Pinpoint the cell where the given text exists, returning its (X, Y) midpoint coordinate. 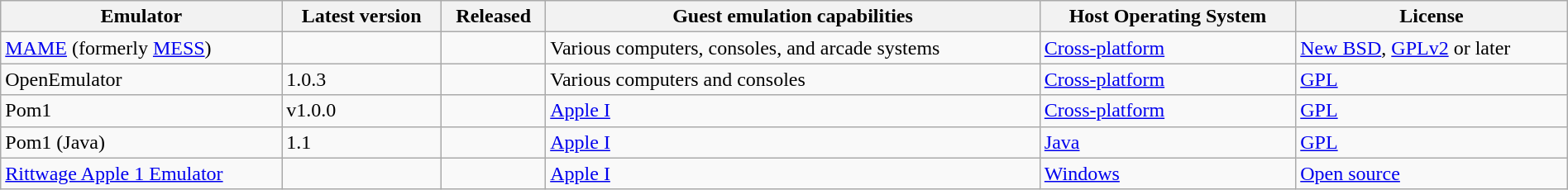
Emulator (141, 17)
New BSD, GPLv2 or later (1432, 48)
License (1432, 17)
Java (1168, 142)
Various computers, consoles, and arcade systems (793, 48)
Released (494, 17)
Latest version (362, 17)
Pom1 (141, 111)
Rittwage Apple 1 Emulator (141, 173)
1.0.3 (362, 79)
1.1 (362, 142)
OpenEmulator (141, 79)
Open source (1432, 173)
Guest emulation capabilities (793, 17)
Host Operating System (1168, 17)
Pom1 (Java) (141, 142)
MAME (formerly MESS) (141, 48)
Windows (1168, 173)
v1.0.0 (362, 111)
Various computers and consoles (793, 79)
